Return [x, y] of the center of cell containing provided text 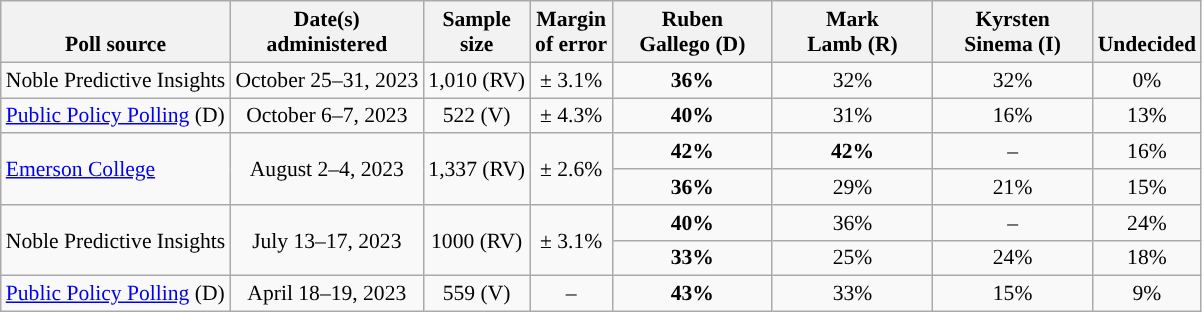
1,010 (RV) [476, 80]
43% [692, 294]
0% [1147, 80]
August 2–4, 2023 [326, 170]
MarkLamb (R) [852, 32]
29% [852, 187]
1,337 (RV) [476, 170]
October 25–31, 2023 [326, 80]
October 6–7, 2023 [326, 116]
KyrstenSinema (I) [1013, 32]
Poll source [116, 32]
Samplesize [476, 32]
559 (V) [476, 294]
April 18–19, 2023 [326, 294]
± 4.3% [571, 116]
Undecided [1147, 32]
RubenGallego (D) [692, 32]
25% [852, 258]
9% [1147, 294]
1000 (RV) [476, 240]
18% [1147, 258]
Marginof error [571, 32]
Emerson College [116, 170]
522 (V) [476, 116]
31% [852, 116]
± 2.6% [571, 170]
21% [1013, 187]
Date(s)administered [326, 32]
July 13–17, 2023 [326, 240]
13% [1147, 116]
